Return the [X, Y] coordinate for the center point of the cell that contains the specified text.  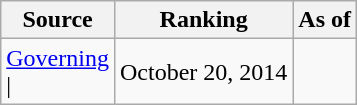
Source [58, 20]
Ranking [203, 20]
Governing| [58, 72]
October 20, 2014 [203, 72]
As of [325, 20]
